Capture the cell that displays the provided text and extract its [X, Y] central coordinate. 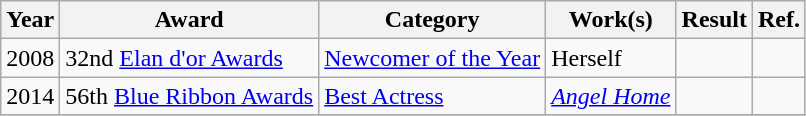
Year [30, 20]
Work(s) [611, 20]
Best Actress [432, 96]
Herself [611, 58]
Ref. [778, 20]
Result [714, 20]
56th Blue Ribbon Awards [190, 96]
Newcomer of the Year [432, 58]
2014 [30, 96]
Award [190, 20]
Angel Home [611, 96]
2008 [30, 58]
Category [432, 20]
32nd Elan d'or Awards [190, 58]
